Return the (X, Y) coordinate for the center point of the cell that contains the specified text.  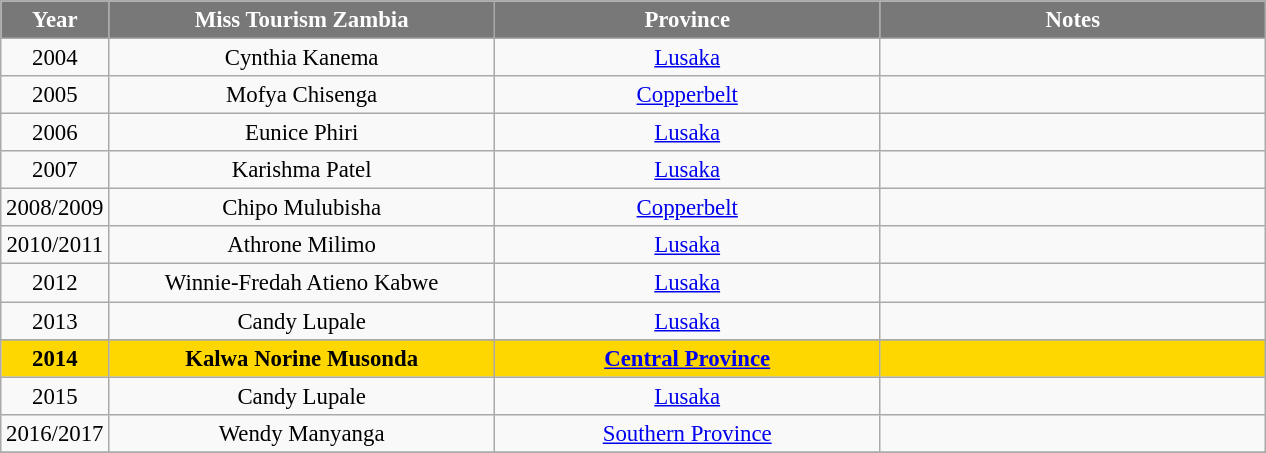
Province (687, 20)
2012 (55, 283)
2007 (55, 170)
Year (55, 20)
2016/2017 (55, 433)
2010/2011 (55, 245)
Winnie-Fredah Atieno Kabwe (302, 283)
2006 (55, 133)
Karishma Patel (302, 170)
Cynthia Kanema (302, 58)
Central Province (687, 358)
Miss Tourism Zambia (302, 20)
2014 (55, 358)
2013 (55, 321)
Chipo Mulubisha (302, 208)
2005 (55, 95)
Athrone Milimo (302, 245)
Eunice Phiri (302, 133)
2004 (55, 58)
Southern Province (687, 433)
2008/2009 (55, 208)
Kalwa Norine Musonda (302, 358)
Notes (1073, 20)
Wendy Manyanga (302, 433)
2015 (55, 396)
Mofya Chisenga (302, 95)
